Identify which cell holds the provided text, then report its [X, Y] central coordinate. 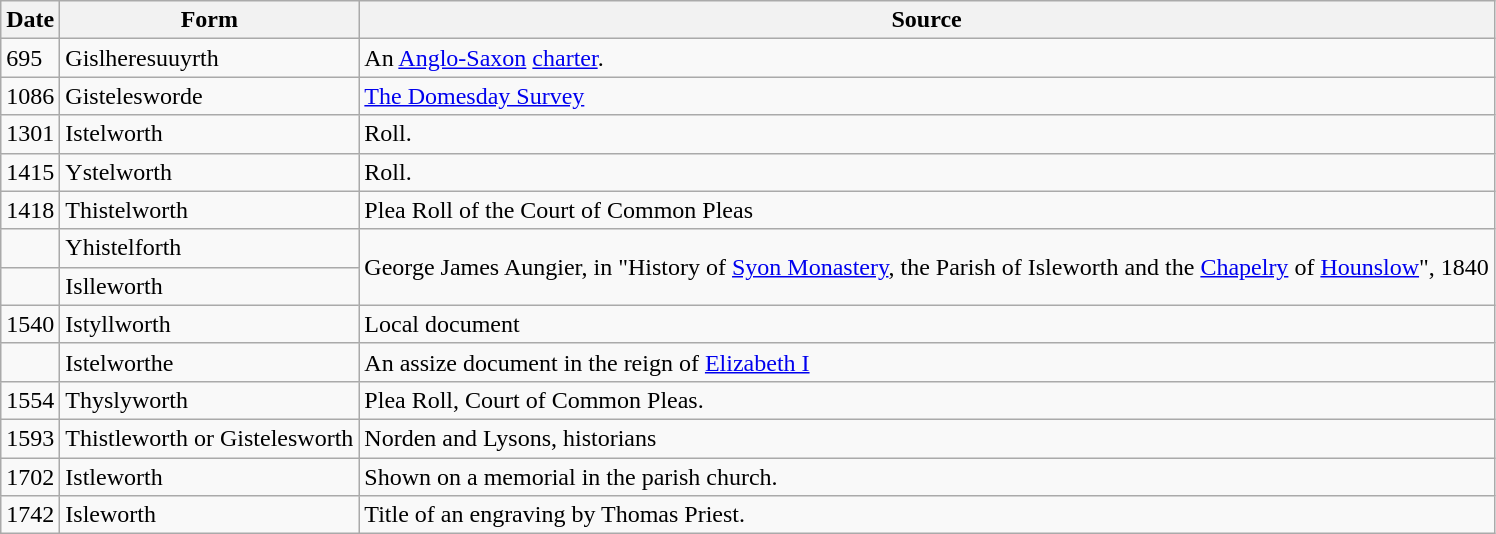
1540 [30, 324]
Plea Roll, Court of Common Pleas. [927, 400]
Shown on a memorial in the parish church. [927, 477]
1593 [30, 438]
Isleworth [210, 515]
Local document [927, 324]
Form [210, 20]
Istelworthe [210, 362]
Thistelworth [210, 210]
Ystelworth [210, 172]
1554 [30, 400]
1702 [30, 477]
Plea Roll of the Court of Common Pleas [927, 210]
Thyslyworth [210, 400]
1301 [30, 134]
Gislheresuuyrth [210, 58]
Istleworth [210, 477]
Istyllworth [210, 324]
George James Aungier, in "History of Syon Monastery, the Parish of Isleworth and the Chapelry of Hounslow", 1840 [927, 267]
Source [927, 20]
Yhistelforth [210, 248]
1086 [30, 96]
The Domesday Survey [927, 96]
An assize document in the reign of Elizabeth I [927, 362]
Date [30, 20]
Thistleworth or Gistelesworth [210, 438]
1415 [30, 172]
Islleworth [210, 286]
Istelworth [210, 134]
Gistelesworde [210, 96]
Norden and Lysons, historians [927, 438]
An Anglo-Saxon charter. [927, 58]
1418 [30, 210]
1742 [30, 515]
695 [30, 58]
Title of an engraving by Thomas Priest. [927, 515]
